Search for the cell housing the specified text and yield its (x, y) center coordinate. 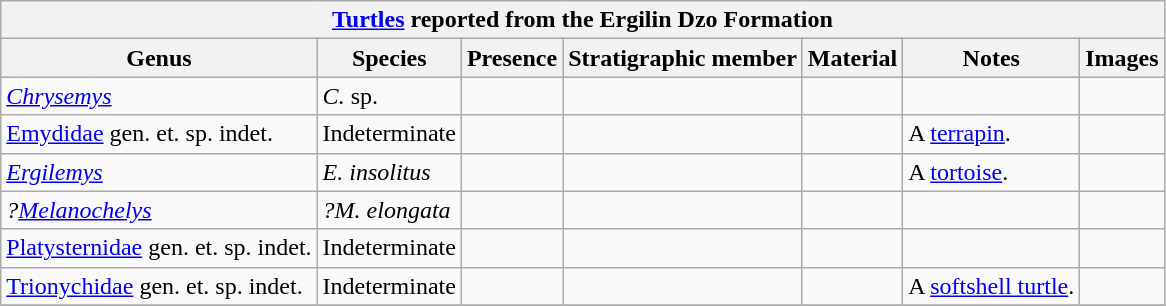
Images (1122, 58)
Trionychidae gen. et. sp. indet. (159, 286)
Turtles reported from the Ergilin Dzo Formation (582, 20)
?M. elongata (389, 210)
Presence (512, 58)
Platysternidae gen. et. sp. indet. (159, 248)
Genus (159, 58)
Species (389, 58)
Stratigraphic member (683, 58)
Ergilemys (159, 172)
A softshell turtle. (992, 286)
E. insolitus (389, 172)
Material (852, 58)
?Melanochelys (159, 210)
C. sp. (389, 96)
A terrapin. (992, 134)
Chrysemys (159, 96)
Emydidae gen. et. sp. indet. (159, 134)
A tortoise. (992, 172)
Notes (992, 58)
